Output the (x, y) coordinate of the center of the cell containing the given text.  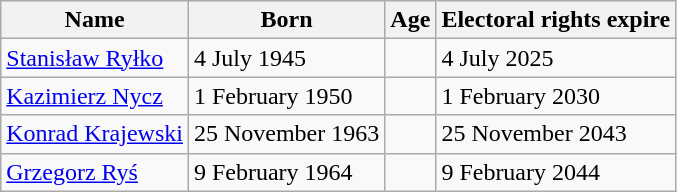
1 February 2030 (556, 96)
Stanisław Ryłko (95, 58)
Age (410, 20)
25 November 1963 (286, 134)
9 February 2044 (556, 172)
Kazimierz Nycz (95, 96)
4 July 1945 (286, 58)
Konrad Krajewski (95, 134)
9 February 1964 (286, 172)
1 February 1950 (286, 96)
25 November 2043 (556, 134)
Grzegorz Ryś (95, 172)
4 July 2025 (556, 58)
Born (286, 20)
Electoral rights expire (556, 20)
Name (95, 20)
